Return the (x, y) coordinate for the center point of the cell that contains the specified text.  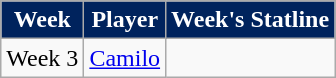
Week 3 (42, 58)
Week (42, 20)
Player (125, 20)
Camilo (125, 58)
Week's Statline (250, 20)
